Pinpoint the cell where the given text exists, returning its (x, y) midpoint coordinate. 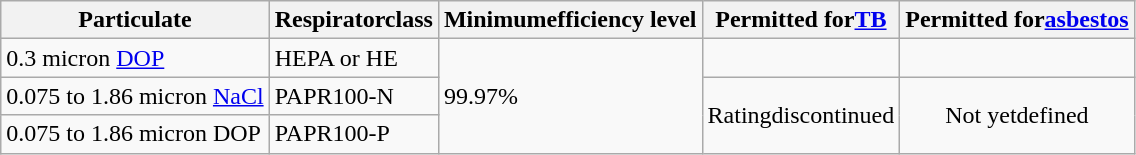
0.075 to 1.86 micron NaCl (135, 96)
Respiratorclass (354, 20)
Minimumefficiency level (570, 20)
Not yetdefined (1017, 115)
PAPR100-P (354, 134)
Permitted forTB (801, 20)
0.3 micron DOP (135, 58)
99.97% (570, 96)
Particulate (135, 20)
PAPR100-N (354, 96)
HEPA or HE (354, 58)
Permitted forasbestos (1017, 20)
Ratingdiscontinued (801, 115)
0.075 to 1.86 micron DOP (135, 134)
